Locate the cell with the specified text and output its [X, Y] center coordinate. 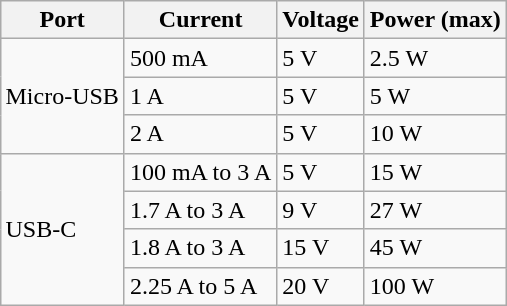
USB-C [62, 229]
500 mA [200, 58]
100 W [435, 286]
2.5 W [435, 58]
27 W [435, 210]
2.25 A to 5 A [200, 286]
Voltage [321, 20]
1 A [200, 96]
1.7 A to 3 A [200, 210]
Current [200, 20]
20 V [321, 286]
100 mA to 3 A [200, 172]
2 A [200, 134]
1.8 A to 3 A [200, 248]
10 W [435, 134]
15 V [321, 248]
45 W [435, 248]
Power (max) [435, 20]
Port [62, 20]
15 W [435, 172]
9 V [321, 210]
Micro-USB [62, 96]
5 W [435, 96]
